Capture the cell that displays the provided text and extract its (X, Y) central coordinate. 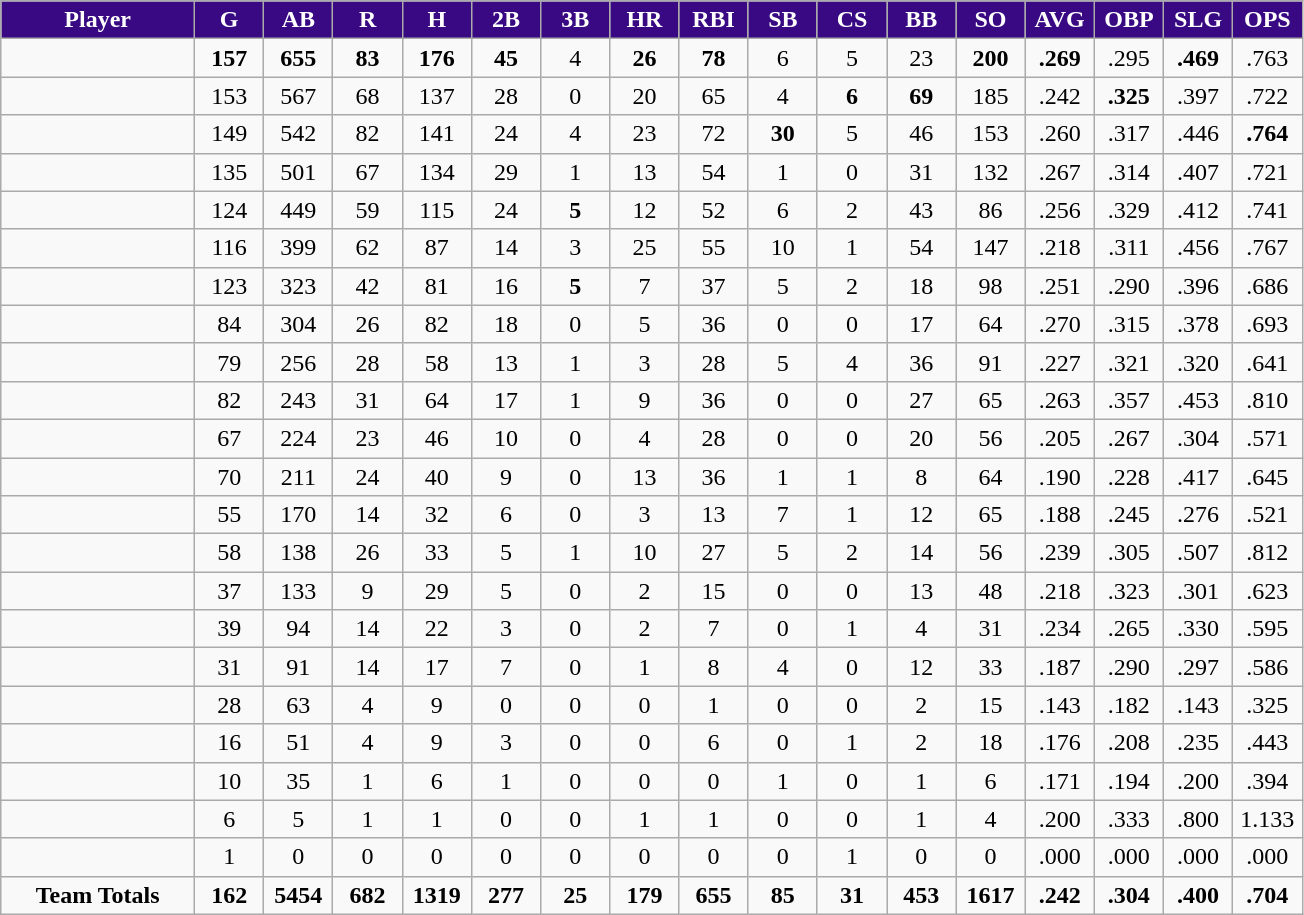
542 (298, 134)
.400 (1198, 895)
224 (298, 438)
68 (368, 96)
G (230, 20)
87 (436, 248)
.187 (1060, 667)
501 (298, 172)
211 (298, 477)
.623 (1268, 591)
.265 (1128, 629)
453 (922, 895)
45 (506, 58)
.321 (1128, 362)
.245 (1128, 515)
149 (230, 134)
176 (436, 58)
.394 (1268, 781)
179 (644, 895)
.507 (1198, 553)
116 (230, 248)
.311 (1128, 248)
Player (98, 20)
70 (230, 477)
147 (990, 248)
.182 (1128, 705)
.686 (1268, 286)
.469 (1198, 58)
.407 (1198, 172)
134 (436, 172)
.800 (1198, 819)
124 (230, 210)
81 (436, 286)
.260 (1060, 134)
59 (368, 210)
567 (298, 96)
1.133 (1268, 819)
.301 (1198, 591)
52 (714, 210)
.251 (1060, 286)
.270 (1060, 324)
3B (576, 20)
43 (922, 210)
SO (990, 20)
.228 (1128, 477)
.812 (1268, 553)
RBI (714, 20)
.721 (1268, 172)
1319 (436, 895)
133 (298, 591)
94 (298, 629)
185 (990, 96)
304 (298, 324)
.330 (1198, 629)
138 (298, 553)
.329 (1128, 210)
.235 (1198, 743)
132 (990, 172)
63 (298, 705)
157 (230, 58)
.333 (1128, 819)
84 (230, 324)
48 (990, 591)
78 (714, 58)
40 (436, 477)
323 (298, 286)
AB (298, 20)
.446 (1198, 134)
.315 (1128, 324)
.704 (1268, 895)
.320 (1198, 362)
399 (298, 248)
.194 (1128, 781)
2B (506, 20)
SB (782, 20)
162 (230, 895)
449 (298, 210)
.239 (1060, 553)
.741 (1268, 210)
277 (506, 895)
137 (436, 96)
.205 (1060, 438)
141 (436, 134)
.641 (1268, 362)
135 (230, 172)
.571 (1268, 438)
.763 (1268, 58)
.693 (1268, 324)
42 (368, 286)
115 (436, 210)
62 (368, 248)
.314 (1128, 172)
85 (782, 895)
.234 (1060, 629)
.256 (1060, 210)
69 (922, 96)
51 (298, 743)
R (368, 20)
200 (990, 58)
32 (436, 515)
OPS (1268, 20)
123 (230, 286)
.317 (1128, 134)
243 (298, 400)
H (436, 20)
.586 (1268, 667)
HR (644, 20)
.295 (1128, 58)
.190 (1060, 477)
22 (436, 629)
86 (990, 210)
.378 (1198, 324)
.171 (1060, 781)
.176 (1060, 743)
OBP (1128, 20)
.722 (1268, 96)
.323 (1128, 591)
.357 (1128, 400)
.263 (1060, 400)
CS (852, 20)
.396 (1198, 286)
35 (298, 781)
Team Totals (98, 895)
.276 (1198, 515)
.443 (1268, 743)
30 (782, 134)
.764 (1268, 134)
256 (298, 362)
.595 (1268, 629)
SLG (1198, 20)
.208 (1128, 743)
.227 (1060, 362)
.305 (1128, 553)
98 (990, 286)
.456 (1198, 248)
.810 (1268, 400)
AVG (1060, 20)
.269 (1060, 58)
83 (368, 58)
72 (714, 134)
.645 (1268, 477)
.412 (1198, 210)
682 (368, 895)
.453 (1198, 400)
170 (298, 515)
1617 (990, 895)
.417 (1198, 477)
79 (230, 362)
.767 (1268, 248)
.188 (1060, 515)
39 (230, 629)
BB (922, 20)
.521 (1268, 515)
5454 (298, 895)
.297 (1198, 667)
.397 (1198, 96)
